Scan for the cell matching the given text and deliver its [X, Y] coordinate at center. 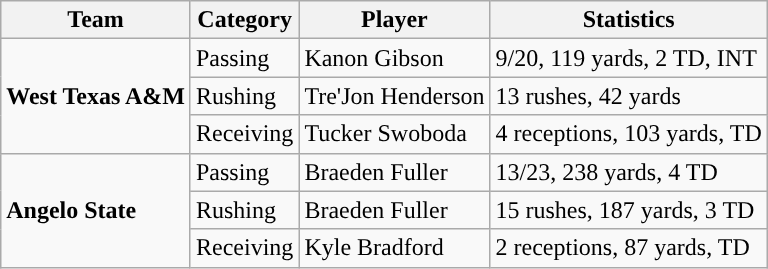
Tucker Swoboda [394, 134]
4 receptions, 103 yards, TD [628, 134]
13/23, 238 yards, 4 TD [628, 172]
9/20, 119 yards, 2 TD, INT [628, 58]
Kyle Bradford [394, 248]
2 receptions, 87 yards, TD [628, 248]
13 rushes, 42 yards [628, 96]
Player [394, 20]
Tre'Jon Henderson [394, 96]
Kanon Gibson [394, 58]
Statistics [628, 20]
15 rushes, 187 yards, 3 TD [628, 210]
Category [244, 20]
Team [96, 20]
West Texas A&M [96, 96]
Angelo State [96, 210]
